Identify which cell holds the provided text, then report its (x, y) central coordinate. 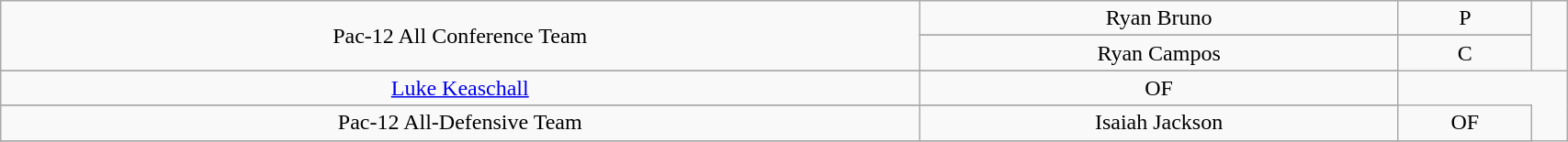
Pac-12 All Conference Team (460, 36)
Isaiah Jackson (1159, 123)
C (1464, 53)
Ryan Campos (1159, 53)
Luke Keaschall (460, 88)
Ryan Bruno (1159, 18)
Pac-12 All-Defensive Team (460, 123)
P (1464, 18)
